Pinpoint the cell where the given text exists, returning its [x, y] midpoint coordinate. 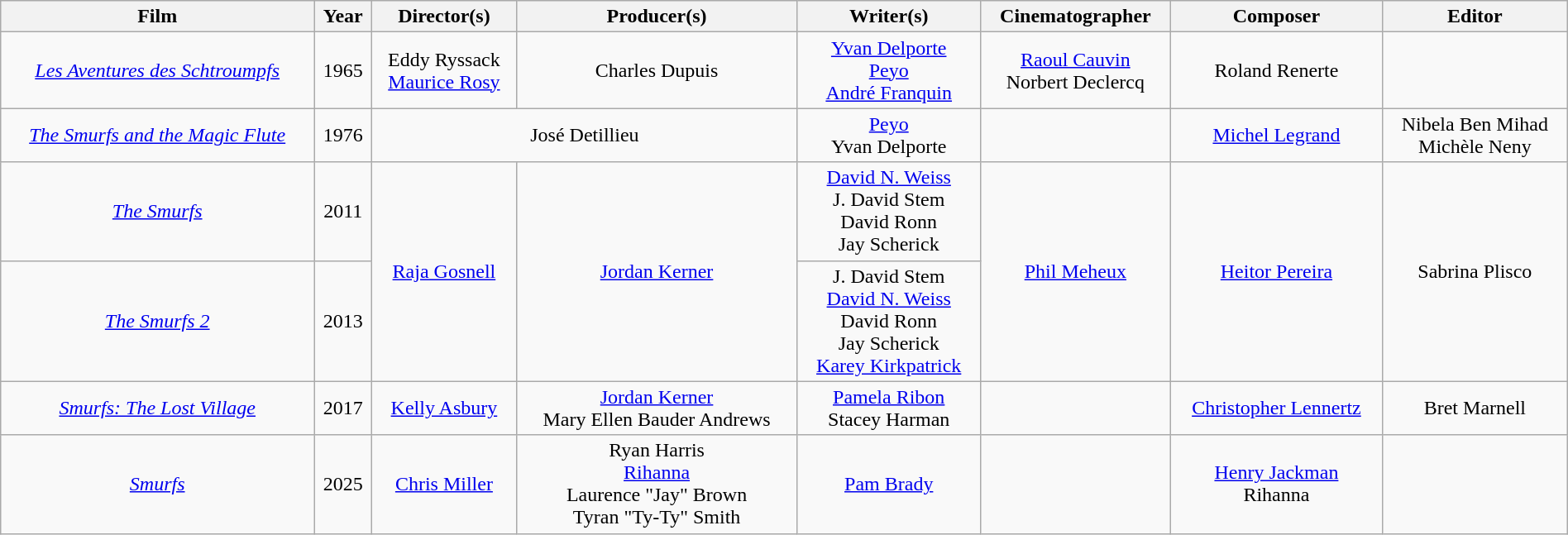
J. David StemDavid N. WeissDavid RonnJay ScherickKarey Kirkpatrick [888, 321]
Bret Marnell [1475, 408]
Chris Miller [444, 485]
Christopher Lennertz [1276, 408]
José Detillieu [585, 136]
Smurfs [157, 485]
Writer(s) [888, 17]
Kelly Asbury [444, 408]
Ryan HarrisRihannaLaurence "Jay" BrownTyran "Ty-Ty" Smith [657, 485]
2025 [343, 485]
Les Aventures des Schtroumpfs [157, 70]
1965 [343, 70]
2017 [343, 408]
Editor [1475, 17]
The Smurfs [157, 212]
Roland Renerte [1276, 70]
Year [343, 17]
2013 [343, 321]
Pamela RibonStacey Harman [888, 408]
Henry JackmanRihanna [1276, 485]
Nibela Ben MihadMichèle Neny [1475, 136]
PeyoYvan Delporte [888, 136]
Jordan Kerner [657, 271]
Smurfs: The Lost Village [157, 408]
The Smurfs and the Magic Flute [157, 136]
1976 [343, 136]
Heitor Pereira [1276, 271]
Sabrina Plisco [1475, 271]
Jordan KernerMary Ellen Bauder Andrews [657, 408]
Phil Meheux [1075, 271]
Director(s) [444, 17]
Film [157, 17]
Pam Brady [888, 485]
The Smurfs 2 [157, 321]
Composer [1276, 17]
Raja Gosnell [444, 271]
Producer(s) [657, 17]
Charles Dupuis [657, 70]
David N. WeissJ. David StemDavid RonnJay Scherick [888, 212]
Michel Legrand [1276, 136]
Raoul CauvinNorbert Declercq [1075, 70]
Eddy RyssackMaurice Rosy [444, 70]
Yvan DelportePeyoAndré Franquin [888, 70]
2011 [343, 212]
Cinematographer [1075, 17]
